Pinpoint the cell where the given text exists, returning its [x, y] midpoint coordinate. 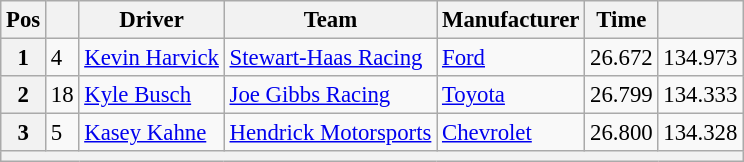
Pos [24, 20]
Team [330, 20]
18 [62, 95]
Kasey Kahne [152, 133]
134.333 [700, 95]
1 [24, 58]
Toyota [511, 95]
Joe Gibbs Racing [330, 95]
Hendrick Motorsports [330, 133]
4 [62, 58]
134.973 [700, 58]
3 [24, 133]
Time [622, 20]
2 [24, 95]
134.328 [700, 133]
26.799 [622, 95]
26.800 [622, 133]
Stewart-Haas Racing [330, 58]
Driver [152, 20]
Kevin Harvick [152, 58]
Chevrolet [511, 133]
26.672 [622, 58]
Manufacturer [511, 20]
Ford [511, 58]
Kyle Busch [152, 95]
5 [62, 133]
